Capture the cell that displays the provided text and extract its (X, Y) central coordinate. 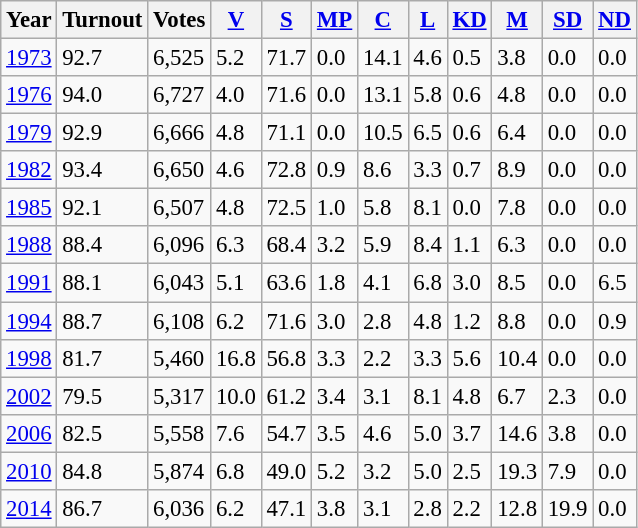
88.7 (102, 321)
72.5 (286, 208)
5.1 (236, 283)
49.0 (286, 471)
6,096 (180, 245)
5,317 (180, 396)
81.7 (102, 358)
2014 (29, 509)
88.4 (102, 245)
54.7 (286, 433)
1.1 (470, 245)
12.8 (517, 509)
10.4 (517, 358)
2.5 (470, 471)
71.1 (286, 133)
Year (29, 20)
6.4 (517, 133)
93.4 (102, 170)
56.8 (286, 358)
8.4 (428, 245)
V (236, 20)
3.7 (470, 433)
6,650 (180, 170)
Turnout (102, 20)
5.9 (383, 245)
72.8 (286, 170)
19.9 (567, 509)
7.8 (517, 208)
5,874 (180, 471)
2010 (29, 471)
8.9 (517, 170)
4.0 (236, 95)
1973 (29, 58)
L (428, 20)
1.0 (335, 208)
SD (567, 20)
86.7 (102, 509)
S (286, 20)
61.2 (286, 396)
0.7 (470, 170)
63.6 (286, 283)
8.6 (383, 170)
13.1 (383, 95)
10.5 (383, 133)
88.1 (102, 283)
19.3 (517, 471)
94.0 (102, 95)
KD (470, 20)
3.4 (335, 396)
3.5 (335, 433)
79.5 (102, 396)
71.7 (286, 58)
6,525 (180, 58)
6,666 (180, 133)
6,507 (180, 208)
16.8 (236, 358)
14.1 (383, 58)
1976 (29, 95)
6,036 (180, 509)
5,558 (180, 433)
0.5 (470, 58)
2002 (29, 396)
C (383, 20)
6,043 (180, 283)
MP (335, 20)
2.3 (567, 396)
1991 (29, 283)
1985 (29, 208)
68.4 (286, 245)
1998 (29, 358)
7.9 (567, 471)
1994 (29, 321)
6.7 (517, 396)
1.2 (470, 321)
84.8 (102, 471)
ND (615, 20)
92.1 (102, 208)
7.6 (236, 433)
92.7 (102, 58)
6,727 (180, 95)
14.6 (517, 433)
M (517, 20)
2006 (29, 433)
6,108 (180, 321)
1.8 (335, 283)
1988 (29, 245)
1979 (29, 133)
5,460 (180, 358)
82.5 (102, 433)
47.1 (286, 509)
8.5 (517, 283)
8.8 (517, 321)
1982 (29, 170)
10.0 (236, 396)
4.1 (383, 283)
92.9 (102, 133)
Votes (180, 20)
5.6 (470, 358)
